Pinpoint the cell where the given text exists, returning its [X, Y] midpoint coordinate. 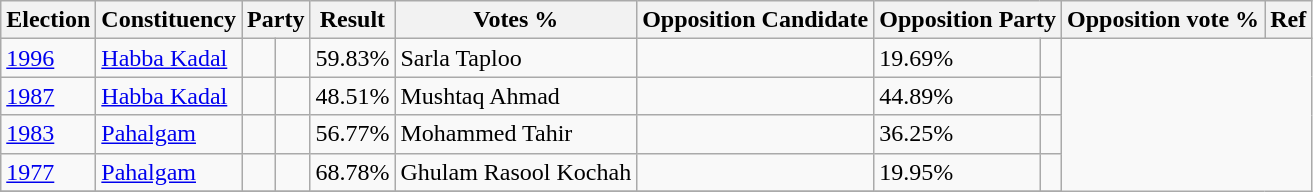
Mushtaq Ahmad [516, 96]
68.78% [352, 172]
36.25% [957, 134]
Opposition vote % [1164, 20]
48.51% [352, 96]
19.95% [957, 172]
44.89% [957, 96]
1983 [48, 134]
Ref [1288, 20]
Election [48, 20]
Opposition Candidate [756, 20]
56.77% [352, 134]
1977 [48, 172]
59.83% [352, 58]
1987 [48, 96]
Party [276, 20]
Sarla Taploo [516, 58]
1996 [48, 58]
Result [352, 20]
Opposition Party [968, 20]
Ghulam Rasool Kochah [516, 172]
Mohammed Tahir [516, 134]
Votes % [516, 20]
19.69% [957, 58]
Constituency [169, 20]
